Search for the cell housing the specified text and yield its [x, y] center coordinate. 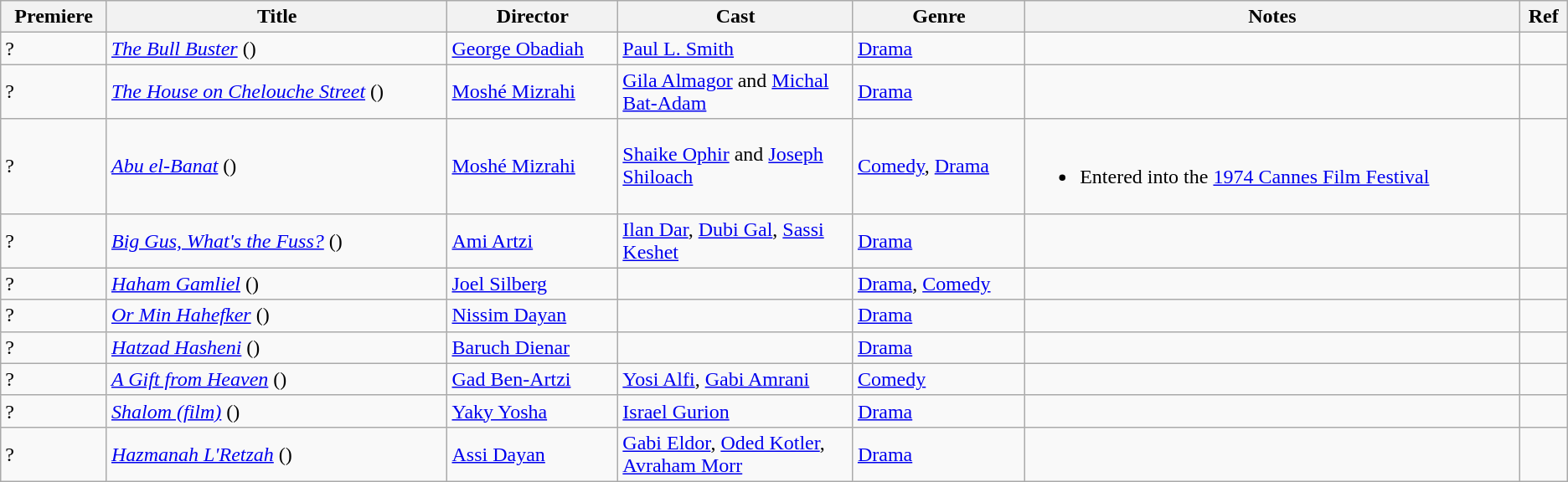
Assi Dayan [533, 454]
Hatzad Hasheni () [276, 347]
Ilan Dar, Dubi Gal, Sassi Keshet [735, 241]
Yaky Yosha [533, 411]
Entered into the 1974 Cannes Film Festival [1273, 166]
George Obadiah [533, 49]
Director [533, 17]
Comedy [938, 379]
Shalom (film) () [276, 411]
Shaike Ophir and Joseph Shiloach [735, 166]
Or Min Hahefker () [276, 315]
The House on Chelouche Street () [276, 92]
Genre [938, 17]
Ami Artzi [533, 241]
Big Gus, What's the Fuss? () [276, 241]
Haham Gamliel () [276, 284]
Drama, Comedy [938, 284]
A Gift from Heaven () [276, 379]
Nissim Dayan [533, 315]
Notes [1273, 17]
Abu el-Banat () [276, 166]
Comedy, Drama [938, 166]
Premiere [54, 17]
Yosi Alfi, Gabi Amrani [735, 379]
Israel Gurion [735, 411]
Cast [735, 17]
The Bull Buster () [276, 49]
Ref [1543, 17]
Gabi Eldor, Oded Kotler, Avraham Morr [735, 454]
Baruch Dienar [533, 347]
Hazmanah L'Retzah () [276, 454]
Title [276, 17]
Gad Ben-Artzi [533, 379]
Gila Almagor and Michal Bat-Adam [735, 92]
Joel Silberg [533, 284]
Paul L. Smith [735, 49]
